Provide the [X, Y] coordinate of the cell's center where the given text is located.  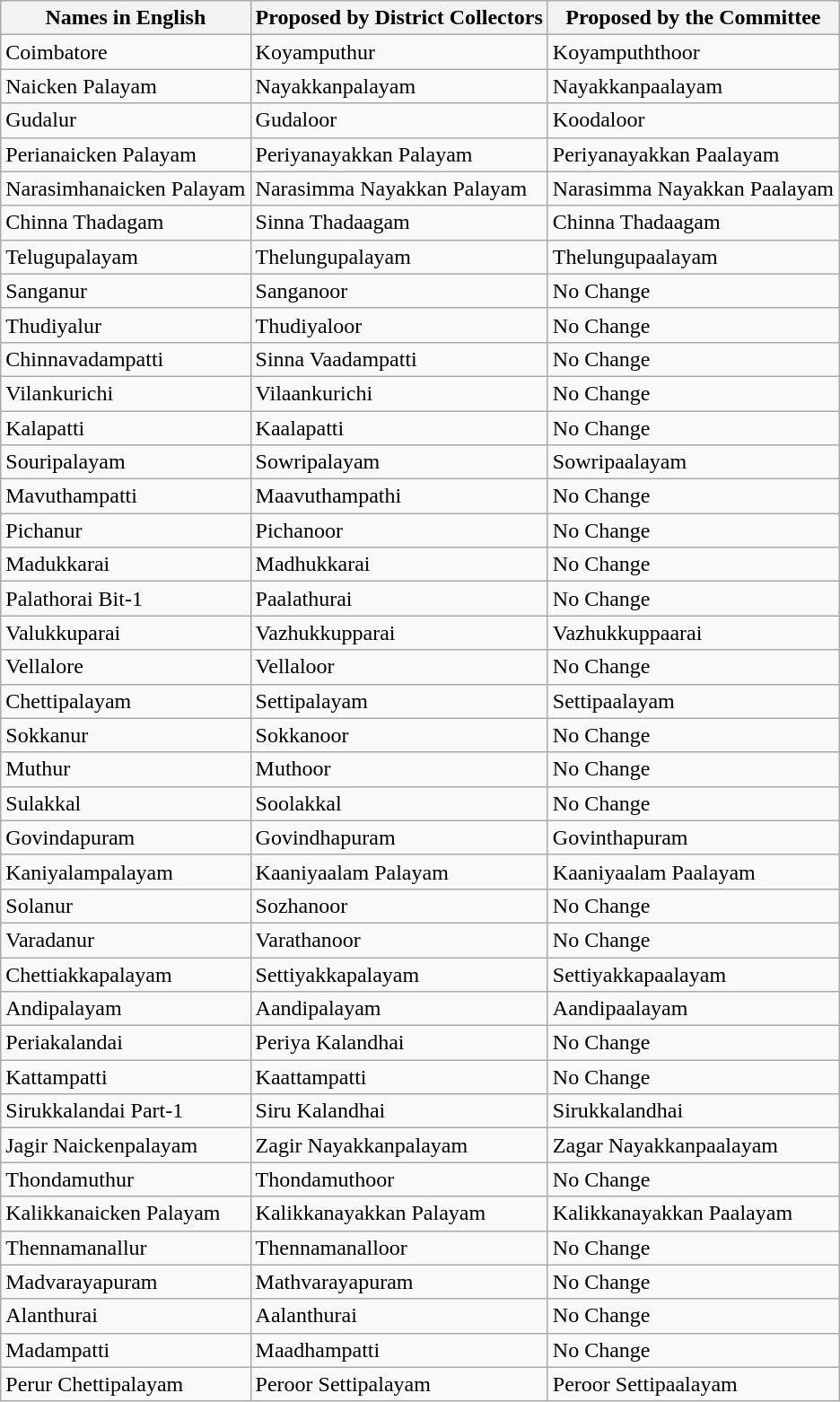
Vilankurichi [126, 393]
Sanganoor [398, 291]
Souripalayam [126, 462]
Narasimhanaicken Palayam [126, 188]
Settiyakkapaalayam [693, 974]
Periya Kalandhai [398, 1043]
Narasimma Nayakkan Palayam [398, 188]
Madukkarai [126, 565]
Aalanthurai [398, 1316]
Thelungupalayam [398, 257]
Pichanur [126, 530]
Kaniyalampalayam [126, 872]
Periakalandai [126, 1043]
Pichanoor [398, 530]
Naicken Palayam [126, 86]
Vellalore [126, 667]
Soolakkal [398, 803]
Proposed by the Committee [693, 18]
Sinna Vaadampatti [398, 359]
Sulakkal [126, 803]
Govindapuram [126, 837]
Thelungupaalayam [693, 257]
Govindhapuram [398, 837]
Coimbatore [126, 52]
Madvarayapuram [126, 1282]
Koyamputhur [398, 52]
Proposed by District Collectors [398, 18]
Koodaloor [693, 120]
Thondamuthur [126, 1179]
Kaalapatti [398, 428]
Peroor Settipaalayam [693, 1384]
Alanthurai [126, 1316]
Madhukkarai [398, 565]
Thennamanalloor [398, 1248]
Koyampuththoor [693, 52]
Perianaicken Palayam [126, 154]
Chinna Thadagam [126, 223]
Zagar Nayakkanpaalayam [693, 1145]
Kalikkanayakkan Palayam [398, 1214]
Sinna Thadaagam [398, 223]
Kaaniyaalam Paalayam [693, 872]
Zagir Nayakkanpalayam [398, 1145]
Sozhanoor [398, 906]
Chinna Thadaagam [693, 223]
Maavuthampathi [398, 496]
Peroor Settipalayam [398, 1384]
Aandipalayam [398, 1009]
Periyanayakkan Palayam [398, 154]
Narasimma Nayakkan Paalayam [693, 188]
Settipaalayam [693, 701]
Sirukkalandhai [693, 1111]
Vilaankurichi [398, 393]
Thudiyalur [126, 325]
Aandipaalayam [693, 1009]
Solanur [126, 906]
Andipalayam [126, 1009]
Thennamanallur [126, 1248]
Settiyakkapalayam [398, 974]
Vellaloor [398, 667]
Kalapatti [126, 428]
Chinnavadampatti [126, 359]
Sirukkalandai Part-1 [126, 1111]
Thudiyaloor [398, 325]
Sokkanoor [398, 735]
Gudalur [126, 120]
Maadhampatti [398, 1350]
Sokkanur [126, 735]
Sanganur [126, 291]
Nayakkanpalayam [398, 86]
Sowripaalayam [693, 462]
Settipalayam [398, 701]
Vazhukkupparai [398, 633]
Mathvarayapuram [398, 1282]
Chettiakkapalayam [126, 974]
Vazhukkuppaarai [693, 633]
Telugupalayam [126, 257]
Kalikkanaicken Palayam [126, 1214]
Kattampatti [126, 1077]
Nayakkanpaalayam [693, 86]
Thondamuthoor [398, 1179]
Siru Kalandhai [398, 1111]
Names in English [126, 18]
Govinthapuram [693, 837]
Paalathurai [398, 599]
Varathanoor [398, 940]
Madampatti [126, 1350]
Mavuthampatti [126, 496]
Kalikkanayakkan Paalayam [693, 1214]
Muthoor [398, 769]
Chettipalayam [126, 701]
Perur Chettipalayam [126, 1384]
Sowripalayam [398, 462]
Gudaloor [398, 120]
Jagir Naickenpalayam [126, 1145]
Palathorai Bit-1 [126, 599]
Kaattampatti [398, 1077]
Kaaniyaalam Palayam [398, 872]
Muthur [126, 769]
Varadanur [126, 940]
Valukkuparai [126, 633]
Periyanayakkan Paalayam [693, 154]
